Pinpoint the cell where the given text exists, returning its [x, y] midpoint coordinate. 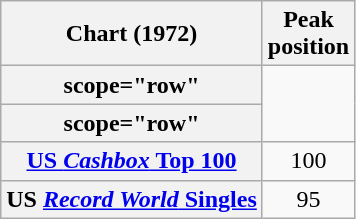
US Record World Singles [132, 199]
95 [308, 199]
US Cashbox Top 100 [132, 161]
Peakposition [308, 34]
100 [308, 161]
Chart (1972) [132, 34]
